Provide the (X, Y) coordinate of the cell's center where the given text is located.  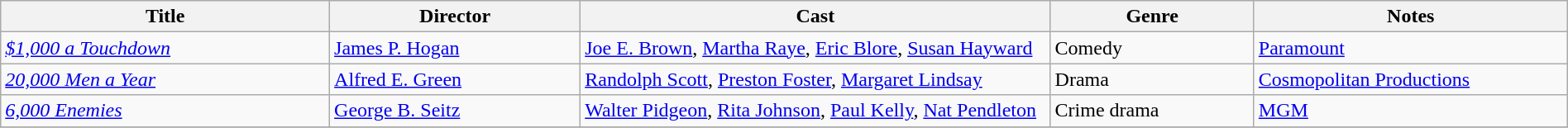
20,000 Men a Year (165, 79)
Randolph Scott, Preston Foster, Margaret Lindsay (815, 79)
Title (165, 17)
Cast (815, 17)
Cosmopolitan Productions (1411, 79)
6,000 Enemies (165, 111)
Joe E. Brown, Martha Raye, Eric Blore, Susan Hayward (815, 48)
Drama (1152, 79)
MGM (1411, 111)
Alfred E. Green (455, 79)
Notes (1411, 17)
James P. Hogan (455, 48)
$1,000 a Touchdown (165, 48)
Paramount (1411, 48)
Genre (1152, 17)
Walter Pidgeon, Rita Johnson, Paul Kelly, Nat Pendleton (815, 111)
George B. Seitz (455, 111)
Crime drama (1152, 111)
Comedy (1152, 48)
Director (455, 17)
